Detect which cell encompasses the target text, then output its [x, y] center coordinate. 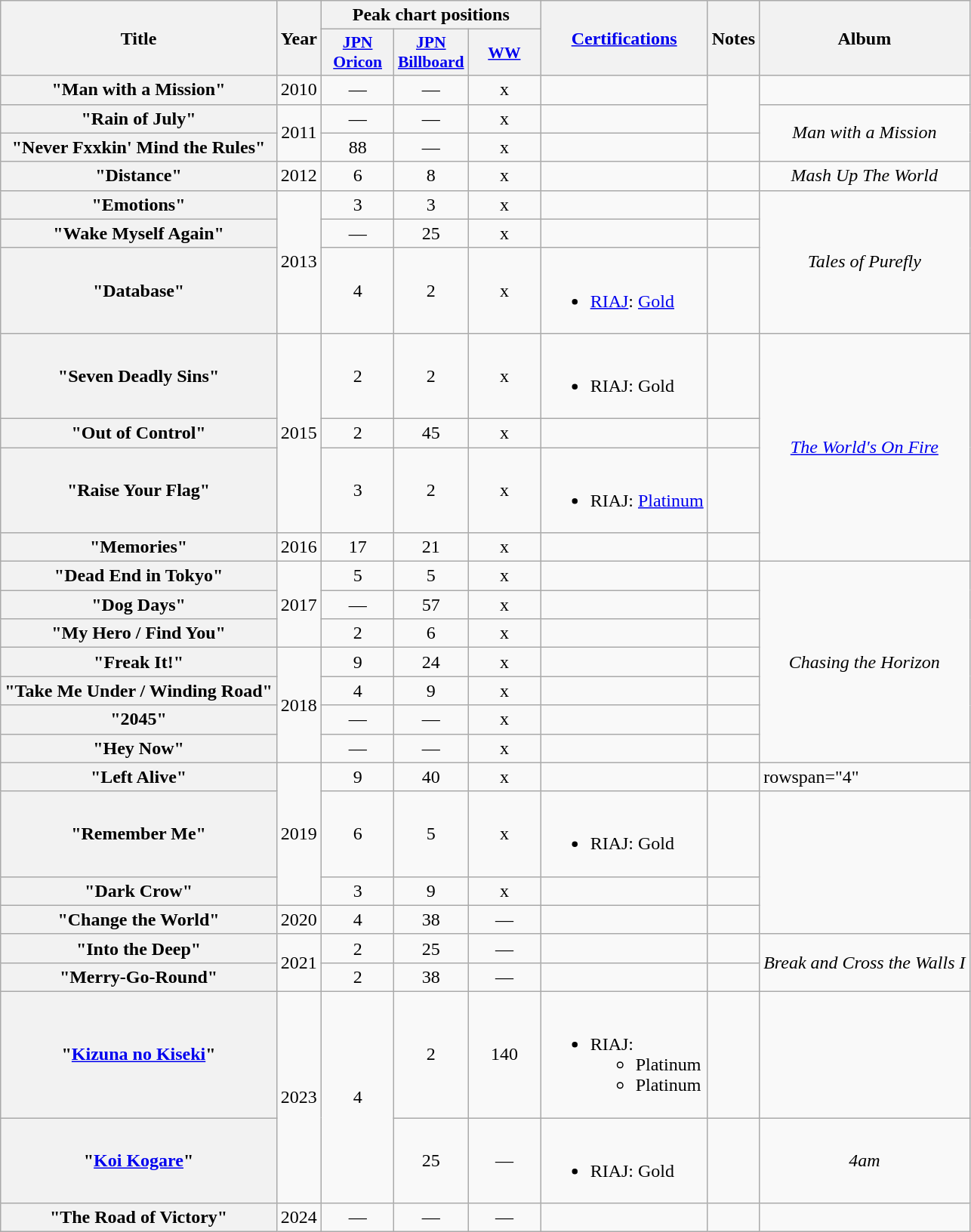
rowspan="4" [865, 777]
Peak chart positions [430, 15]
2023 [299, 1097]
Year [299, 38]
2018 [299, 705]
"Koi Kogare" [139, 1160]
The World's On Fire [865, 447]
"Memories" [139, 547]
"My Hero / Find You" [139, 633]
"Distance" [139, 176]
21 [431, 547]
WW [504, 53]
"Dark Crow" [139, 891]
"2045" [139, 719]
"Database" [139, 290]
140 [504, 1054]
"Change the World" [139, 919]
RIAJ:Platinum Platinum [624, 1054]
2010 [299, 90]
"Hey Now" [139, 748]
2013 [299, 261]
Certifications [624, 38]
"Out of Control" [139, 433]
8 [431, 176]
2015 [299, 433]
"Seven Deadly Sins" [139, 376]
Title [139, 38]
JPNOricon [358, 53]
"Take Me Under / Winding Road" [139, 691]
88 [358, 147]
"Wake Myself Again" [139, 233]
Notes [733, 38]
2016 [299, 547]
4am [865, 1160]
"Dead End in Tokyo" [139, 576]
Album [865, 38]
RIAJ: Platinum [624, 489]
"Dog Days" [139, 605]
2017 [299, 605]
40 [431, 777]
"Left Alive" [139, 777]
2019 [299, 833]
Man with a Mission [865, 133]
2012 [299, 176]
2020 [299, 919]
"Raise Your Flag" [139, 489]
"Emotions" [139, 205]
Break and Cross the Walls I [865, 962]
"Into the Deep" [139, 948]
"Remember Me" [139, 833]
Tales of Purefly [865, 261]
57 [431, 605]
Mash Up The World [865, 176]
"Freak It!" [139, 662]
45 [431, 433]
JPNBillboard [431, 53]
24 [431, 662]
2024 [299, 1218]
"The Road of Victory" [139, 1218]
Chasing the Horizon [865, 662]
2021 [299, 962]
"Merry-Go-Round" [139, 977]
"Kizuna no Kiseki" [139, 1054]
2011 [299, 133]
"Never Fxxkin' Mind the Rules" [139, 147]
"Man with a Mission" [139, 90]
17 [358, 547]
"Rain of July" [139, 119]
